Find where the given text appears and provide that cell's center as [X, Y] coordinate. 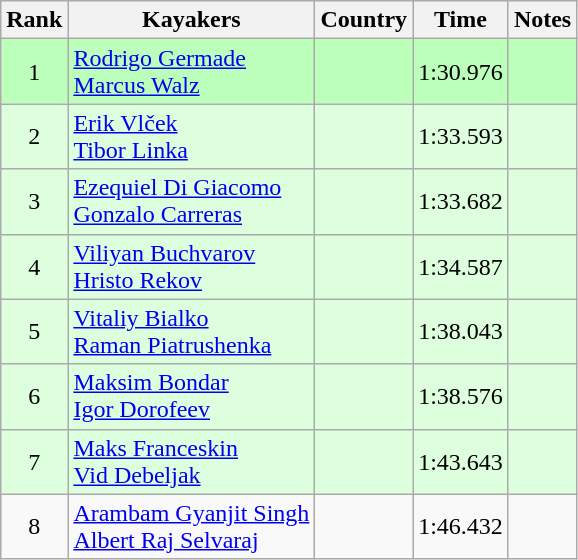
8 [34, 526]
1:30.976 [461, 72]
1:33.682 [461, 202]
1:38.576 [461, 396]
Vitaliy BialkoRaman Piatrushenka [192, 332]
Kayakers [192, 20]
Viliyan BuchvarovHristo Rekov [192, 266]
5 [34, 332]
Maks FranceskinVid Debeljak [192, 462]
Maksim BondarIgor Dorofeev [192, 396]
Notes [542, 20]
Rodrigo GermadeMarcus Walz [192, 72]
3 [34, 202]
Country [364, 20]
1 [34, 72]
Erik VlčekTibor Linka [192, 136]
1:43.643 [461, 462]
6 [34, 396]
1:34.587 [461, 266]
2 [34, 136]
1:46.432 [461, 526]
7 [34, 462]
1:38.043 [461, 332]
Ezequiel Di GiacomoGonzalo Carreras [192, 202]
4 [34, 266]
Arambam Gyanjit SinghAlbert Raj Selvaraj [192, 526]
Rank [34, 20]
1:33.593 [461, 136]
Time [461, 20]
